Identify which cell holds the provided text, then report its (x, y) central coordinate. 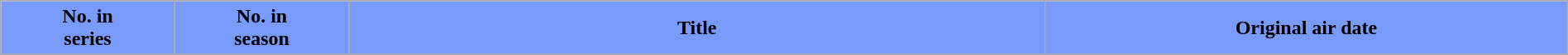
No. inseries (88, 28)
No. inseason (261, 28)
Original air date (1307, 28)
Title (697, 28)
